Find where the given text appears and provide that cell's center as [X, Y] coordinate. 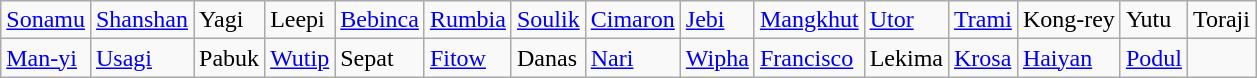
Krosa [982, 58]
Utor [906, 20]
Wipha [717, 58]
Yutu [1154, 20]
Sonamu [46, 20]
Fitow [468, 58]
Trami [982, 20]
Kong-rey [1068, 20]
Lekima [906, 58]
Yagi [230, 20]
Podul [1154, 58]
Pabuk [230, 58]
Bebinca [380, 20]
Cimaron [632, 20]
Danas [548, 58]
Usagi [142, 58]
Nari [632, 58]
Sepat [380, 58]
Haiyan [1068, 58]
Toraji [1221, 20]
Leepi [300, 20]
Wutip [300, 58]
Francisco [809, 58]
Mangkhut [809, 20]
Jebi [717, 20]
Shanshan [142, 20]
Soulik [548, 20]
Rumbia [468, 20]
Man-yi [46, 58]
